Find where the given text appears and provide that cell's center as [X, Y] coordinate. 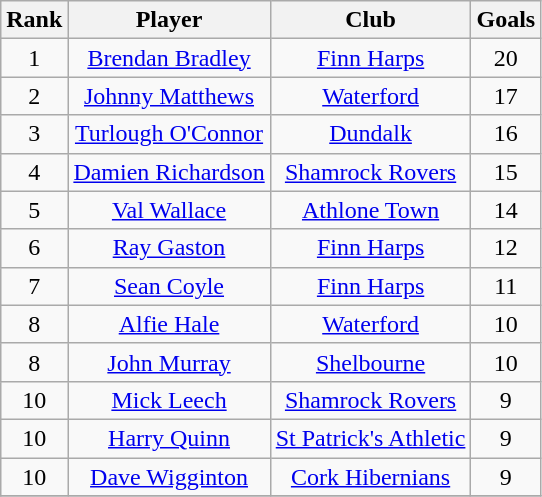
Harry Quinn [169, 438]
12 [506, 248]
6 [34, 248]
Goals [506, 20]
Brendan Bradley [169, 58]
Dave Wigginton [169, 477]
Val Wallace [169, 210]
7 [34, 286]
11 [506, 286]
John Murray [169, 362]
Sean Coyle [169, 286]
5 [34, 210]
Athlone Town [370, 210]
Damien Richardson [169, 172]
Dundalk [370, 134]
Alfie Hale [169, 324]
2 [34, 96]
St Patrick's Athletic [370, 438]
1 [34, 58]
4 [34, 172]
Johnny Matthews [169, 96]
20 [506, 58]
Ray Gaston [169, 248]
Shelbourne [370, 362]
16 [506, 134]
17 [506, 96]
Cork Hibernians [370, 477]
Rank [34, 20]
Club [370, 20]
14 [506, 210]
15 [506, 172]
Player [169, 20]
Mick Leech [169, 400]
Turlough O'Connor [169, 134]
3 [34, 134]
